For the text-containing cell, return its midpoint in [x, y] coordinate format. 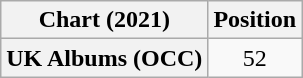
52 [255, 58]
Chart (2021) [104, 20]
Position [255, 20]
UK Albums (OCC) [104, 58]
